Output the (X, Y) coordinate of the center of the cell containing the given text.  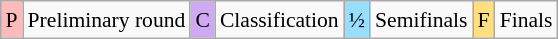
F (484, 20)
P (11, 20)
Classification (280, 20)
Preliminary round (107, 20)
Finals (526, 20)
Semifinals (421, 20)
C (202, 20)
½ (357, 20)
